Output the (x, y) coordinate of the center of the cell containing the given text.  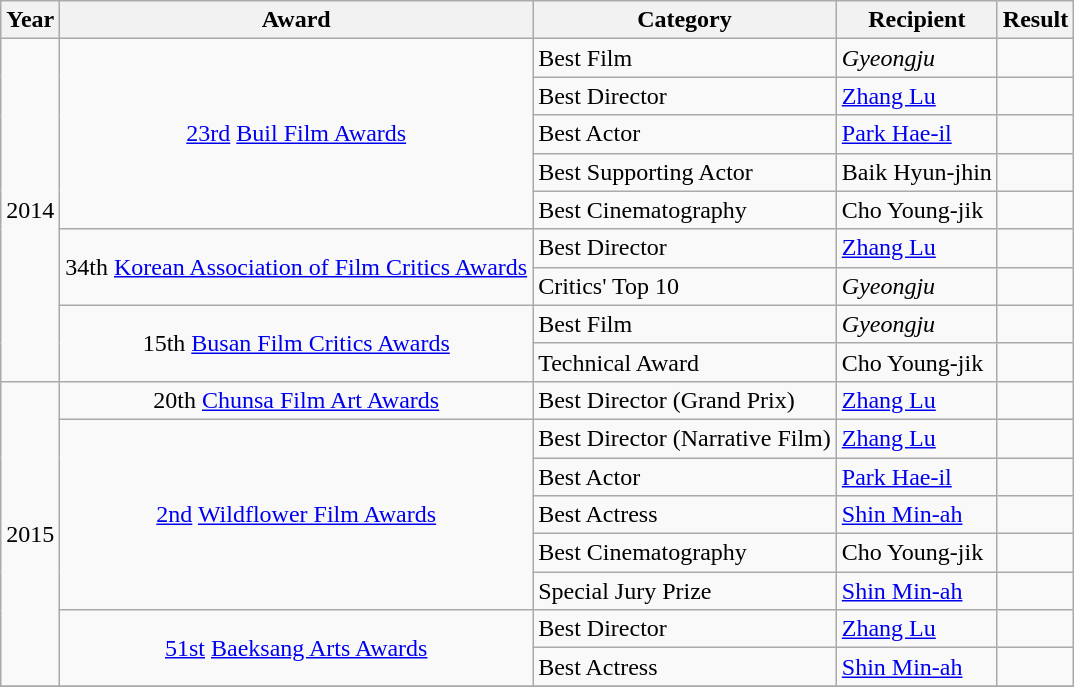
Baik Hyun-jhin (916, 172)
Best Director (Narrative Film) (685, 438)
15th Busan Film Critics Awards (296, 343)
2015 (30, 533)
Best Supporting Actor (685, 172)
Special Jury Prize (685, 591)
Critics' Top 10 (685, 286)
Technical Award (685, 362)
20th Chunsa Film Art Awards (296, 400)
2014 (30, 210)
Year (30, 20)
Category (685, 20)
Best Director (Grand Prix) (685, 400)
51st Baeksang Arts Awards (296, 648)
Result (1035, 20)
2nd Wildflower Film Awards (296, 514)
Award (296, 20)
34th Korean Association of Film Critics Awards (296, 267)
23rd Buil Film Awards (296, 134)
Recipient (916, 20)
